Identify which cell holds the provided text, then report its (X, Y) central coordinate. 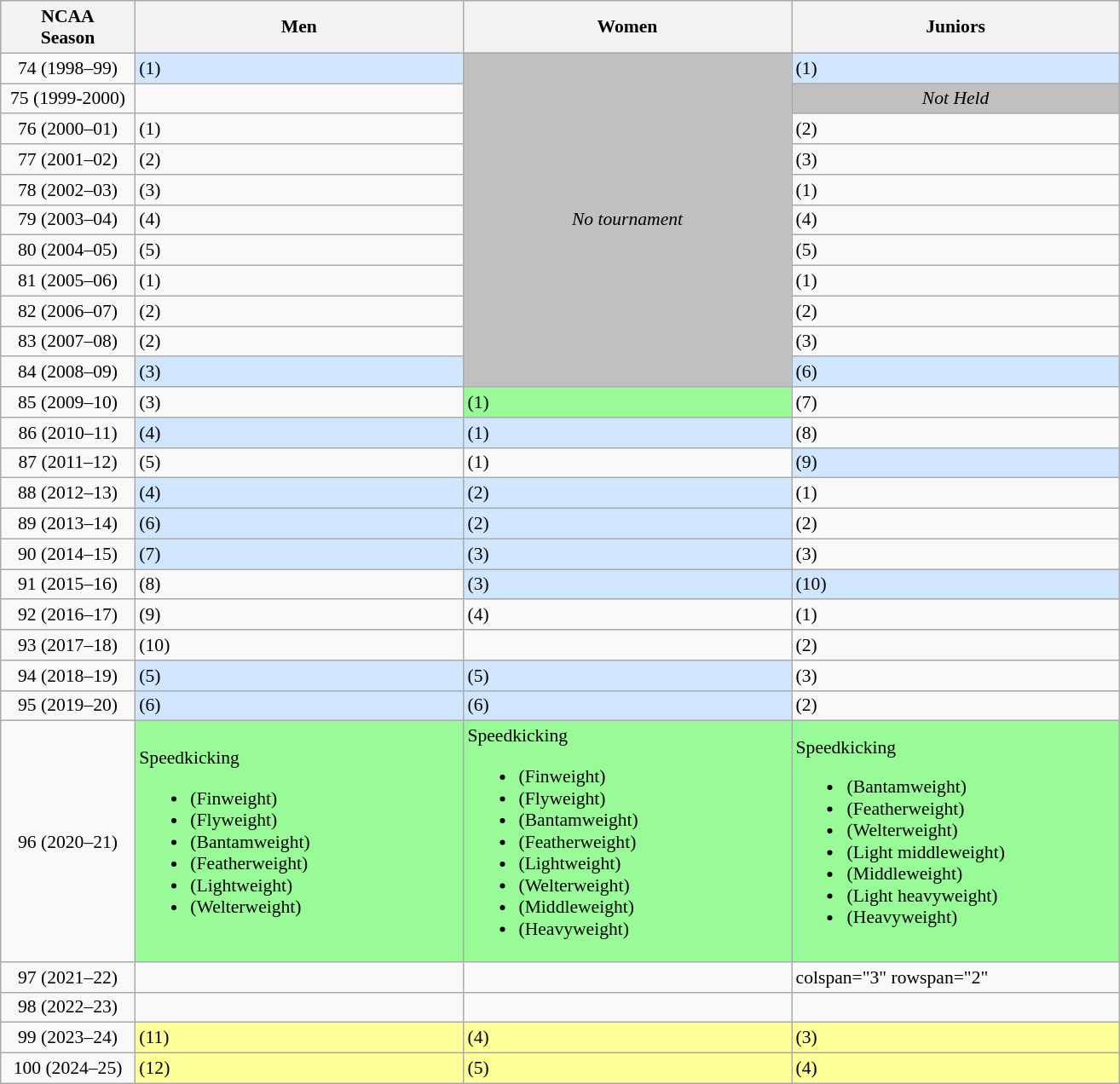
85 (2009–10) (68, 402)
84 (2008–09) (68, 372)
Men (298, 27)
91 (2015–16) (68, 585)
Juniors (956, 27)
99 (2023–24) (68, 1038)
100 (2024–25) (68, 1069)
75 (1999-2000) (68, 99)
90 (2014–15) (68, 554)
83 (2007–08) (68, 342)
77 (2001–02) (68, 159)
80 (2004–05) (68, 251)
Not Held (956, 99)
Women (627, 27)
Speedkicking(Finweight) (Flyweight) (Bantamweight) (Featherweight) (Lightweight) (Welterweight) (298, 842)
92 (2016–17) (68, 615)
86 (2010–11) (68, 433)
Speedkicking(Finweight) (Flyweight) (Bantamweight) (Featherweight) (Lightweight) (Welterweight) (Middleweight) (Heavyweight) (627, 842)
82 (2006–07) (68, 311)
No tournament (627, 220)
colspan="3" rowspan="2" (956, 977)
97 (2021–22) (68, 977)
NCAASeason (68, 27)
76 (2000–01) (68, 130)
95 (2019–20) (68, 706)
78 (2002–03) (68, 190)
98 (2022–23) (68, 1007)
74 (1998–99) (68, 68)
94 (2018–19) (68, 676)
(12) (298, 1069)
88 (2012–13) (68, 493)
96 (2020–21) (68, 842)
89 (2013–14) (68, 524)
Speedkicking (Bantamweight) (Featherweight) (Welterweight) (Light middleweight) (Middleweight) (Light heavyweight) (Heavyweight) (956, 842)
81 (2005–06) (68, 281)
79 (2003–04) (68, 220)
93 (2017–18) (68, 645)
87 (2011–12) (68, 463)
(11) (298, 1038)
